Determine the [X, Y] coordinate at the center of the cell enclosing the given text.  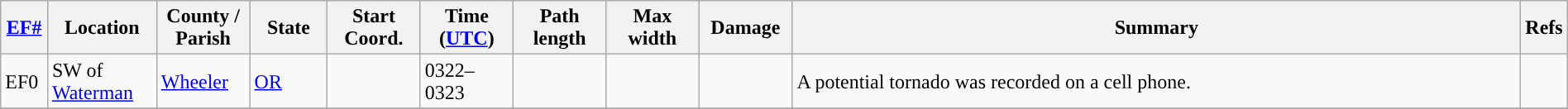
A potential tornado was recorded on a cell phone. [1156, 81]
Time (UTC) [466, 28]
EF0 [25, 81]
Location [102, 28]
Wheeler [203, 81]
Damage [746, 28]
Summary [1156, 28]
OR [289, 81]
County / Parish [203, 28]
Max width [653, 28]
0322–0323 [466, 81]
SW of Waterman [102, 81]
State [289, 28]
EF# [25, 28]
Path length [560, 28]
Start Coord. [374, 28]
Refs [1544, 28]
